Detect which cell encompasses the target text, then output its [X, Y] center coordinate. 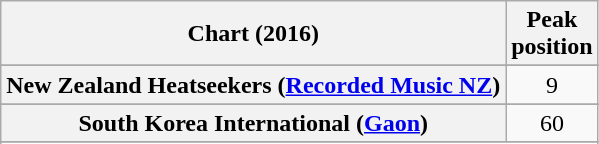
Chart (2016) [254, 34]
New Zealand Heatseekers (Recorded Music NZ) [254, 85]
9 [552, 85]
60 [552, 123]
Peak position [552, 34]
South Korea International (Gaon) [254, 123]
